Capture the cell that displays the provided text and extract its [x, y] central coordinate. 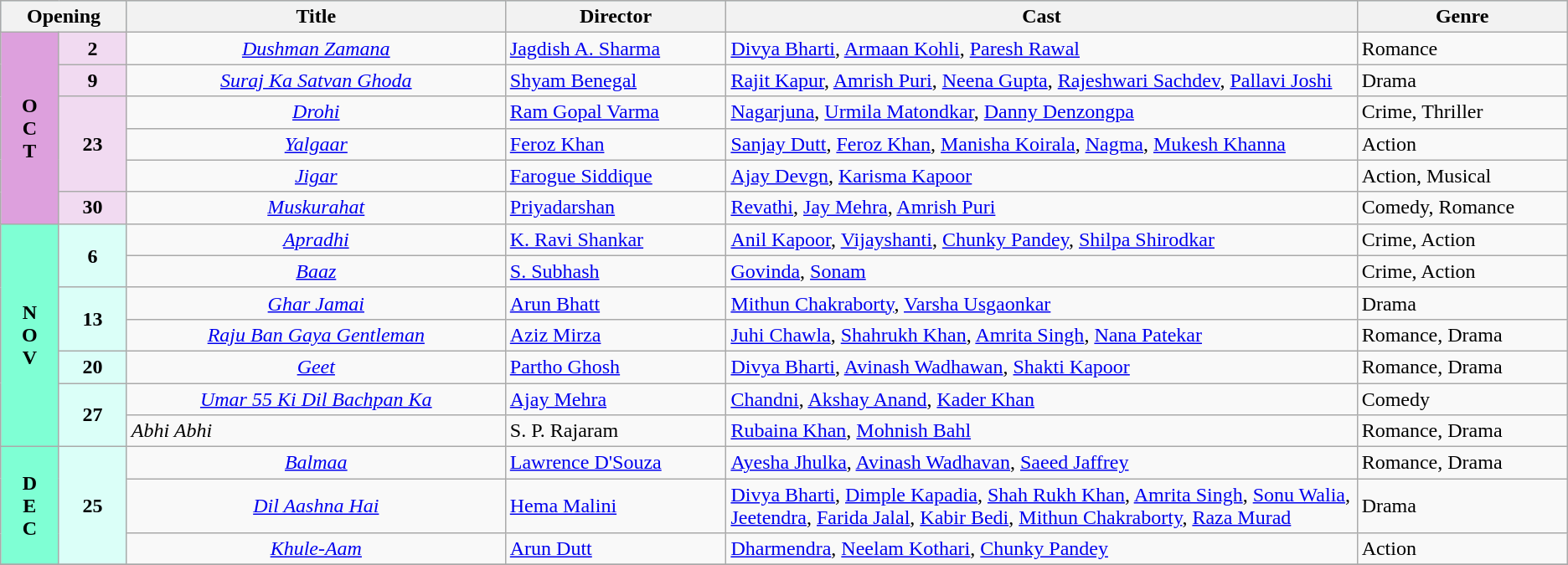
Feroz Khan [616, 144]
Priyadarshan [616, 208]
Divya Bharti, Dimple Kapadia, Shah Rukh Khan, Amrita Singh, Sonu Walia, Jeetendra, Farida Jalal, Kabir Bedi, Mithun Chakraborty, Raza Murad [1042, 506]
23 [92, 144]
Mithun Chakraborty, Varsha Usgaonkar [1042, 303]
Raju Ban Gaya Gentleman [316, 335]
Rubaina Khan, Mohnish Bahl [1042, 431]
Umar 55 Ki Dil Bachpan Ka [316, 399]
Divya Bharti, Avinash Wadhawan, Shakti Kapoor [1042, 367]
30 [92, 208]
Geet [316, 367]
Yalgaar [316, 144]
Comedy, Romance [1462, 208]
Farogue Siddique [616, 176]
Romance [1462, 49]
S. P. Rajaram [616, 431]
Nagarjuna, Urmila Matondkar, Danny Denzongpa [1042, 112]
Khule-Aam [316, 549]
Genre [1462, 17]
Divya Bharti, Armaan Kohli, Paresh Rawal [1042, 49]
27 [92, 415]
Dushman Zamana [316, 49]
NOV [30, 335]
Lawrence D'Souza [616, 463]
Ghar Jamai [316, 303]
Shyam Benegal [616, 80]
Ram Gopal Varma [616, 112]
Director [616, 17]
Sanjay Dutt, Feroz Khan, Manisha Koirala, Nagma, Mukesh Khanna [1042, 144]
Abhi Abhi [316, 431]
Dharmendra, Neelam Kothari, Chunky Pandey [1042, 549]
Suraj Ka Satvan Ghoda [316, 80]
K. Ravi Shankar [616, 239]
2 [92, 49]
Balmaa [316, 463]
DEC [30, 506]
13 [92, 319]
Aziz Mirza [616, 335]
Juhi Chawla, Shahrukh Khan, Amrita Singh, Nana Patekar [1042, 335]
Jagdish A. Sharma [616, 49]
Ajay Mehra [616, 399]
6 [92, 255]
Hema Malini [616, 506]
Jigar [316, 176]
Ayesha Jhulka, Avinash Wadhavan, Saeed Jaffrey [1042, 463]
Dil Aashna Hai [316, 506]
Arun Bhatt [616, 303]
Drohi [316, 112]
Crime, Thriller [1462, 112]
Comedy [1462, 399]
Ajay Devgn, Karisma Kapoor [1042, 176]
25 [92, 506]
Apradhi [316, 239]
Partho Ghosh [616, 367]
S. Subhash [616, 271]
Revathi, Jay Mehra, Amrish Puri [1042, 208]
9 [92, 80]
Govinda, Sonam [1042, 271]
Baaz [316, 271]
Title [316, 17]
Opening [64, 17]
Muskurahat [316, 208]
Anil Kapoor, Vijayshanti, Chunky Pandey, Shilpa Shirodkar [1042, 239]
OCT [30, 128]
Cast [1042, 17]
Rajit Kapur, Amrish Puri, Neena Gupta, Rajeshwari Sachdev, Pallavi Joshi [1042, 80]
Arun Dutt [616, 549]
Action, Musical [1462, 176]
Chandni, Akshay Anand, Kader Khan [1042, 399]
20 [92, 367]
